Scan for the cell matching the given text and deliver its [X, Y] coordinate at center. 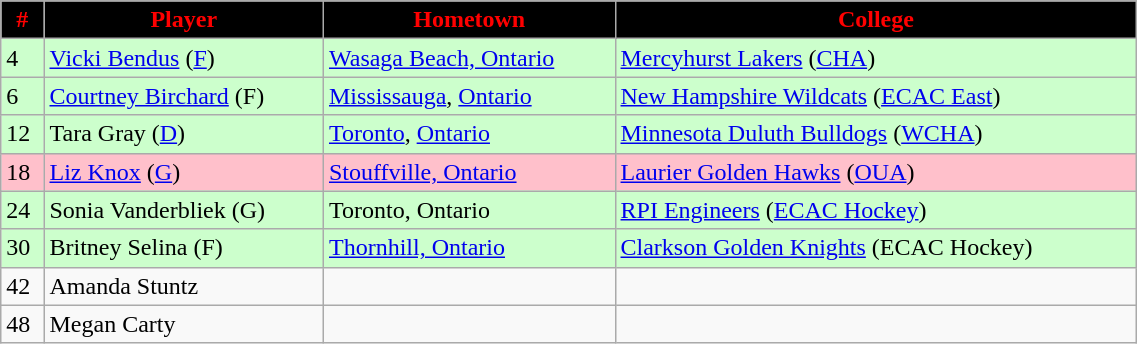
Mississauga, Ontario [469, 96]
College [876, 20]
Mercyhurst Lakers (CHA) [876, 58]
Britney Selina (F) [184, 248]
# [22, 20]
Laurier Golden Hawks (OUA) [876, 172]
24 [22, 210]
Player [184, 20]
Vicki Bendus (F) [184, 58]
Hometown [469, 20]
48 [22, 324]
12 [22, 134]
New Hampshire Wildcats (ECAC East) [876, 96]
18 [22, 172]
30 [22, 248]
Liz Knox (G) [184, 172]
RPI Engineers (ECAC Hockey) [876, 210]
4 [22, 58]
Stouffville, Ontario [469, 172]
Tara Gray (D) [184, 134]
Wasaga Beach, Ontario [469, 58]
Clarkson Golden Knights (ECAC Hockey) [876, 248]
42 [22, 286]
Courtney Birchard (F) [184, 96]
Amanda Stuntz [184, 286]
6 [22, 96]
Megan Carty [184, 324]
Minnesota Duluth Bulldogs (WCHA) [876, 134]
Sonia Vanderbliek (G) [184, 210]
Thornhill, Ontario [469, 248]
